Output the (x, y) coordinate of the center of the cell containing the given text.  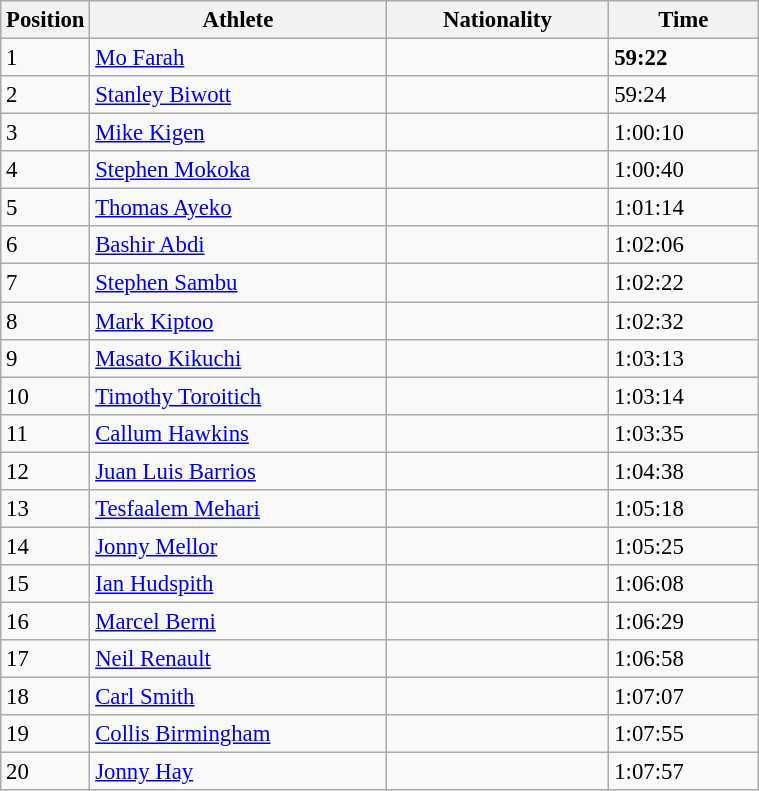
Mo Farah (238, 58)
Time (684, 20)
1:03:13 (684, 358)
1:05:18 (684, 509)
1:06:08 (684, 584)
1:01:14 (684, 208)
Nationality (498, 20)
Collis Birmingham (238, 734)
Neil Renault (238, 659)
Stephen Sambu (238, 283)
Mark Kiptoo (238, 321)
Athlete (238, 20)
3 (46, 133)
1:00:10 (684, 133)
Thomas Ayeko (238, 208)
2 (46, 95)
Bashir Abdi (238, 245)
1:07:55 (684, 734)
1:02:06 (684, 245)
15 (46, 584)
Jonny Mellor (238, 546)
6 (46, 245)
59:24 (684, 95)
7 (46, 283)
1:07:07 (684, 697)
4 (46, 170)
59:22 (684, 58)
Masato Kikuchi (238, 358)
Callum Hawkins (238, 433)
1:02:22 (684, 283)
1:04:38 (684, 471)
1:07:57 (684, 772)
10 (46, 396)
11 (46, 433)
1:02:32 (684, 321)
1:06:29 (684, 621)
Carl Smith (238, 697)
Tesfaalem Mehari (238, 509)
Stephen Mokoka (238, 170)
1:05:25 (684, 546)
13 (46, 509)
Mike Kigen (238, 133)
8 (46, 321)
Jonny Hay (238, 772)
Position (46, 20)
1:03:35 (684, 433)
Timothy Toroitich (238, 396)
14 (46, 546)
1:03:14 (684, 396)
Juan Luis Barrios (238, 471)
1:00:40 (684, 170)
Ian Hudspith (238, 584)
19 (46, 734)
1 (46, 58)
12 (46, 471)
Stanley Biwott (238, 95)
Marcel Berni (238, 621)
17 (46, 659)
1:06:58 (684, 659)
20 (46, 772)
5 (46, 208)
18 (46, 697)
9 (46, 358)
16 (46, 621)
